Identify which cell holds the provided text, then report its (x, y) central coordinate. 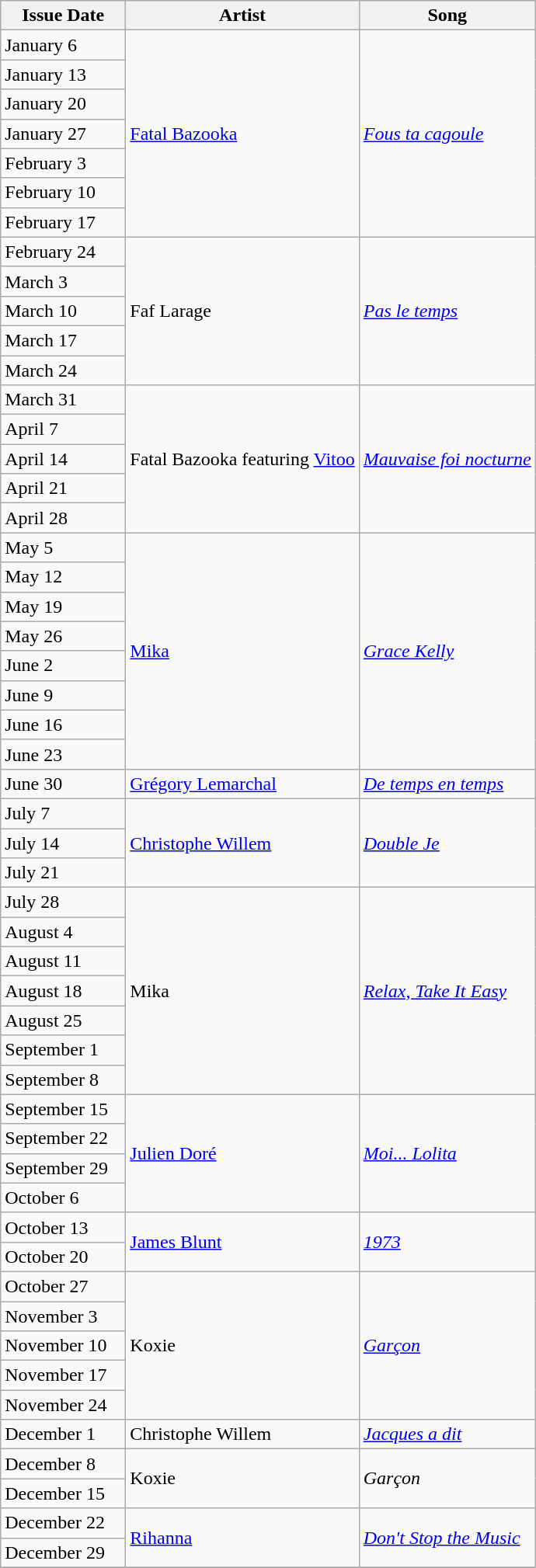
Rihanna (242, 1538)
January 20 (64, 104)
Fous ta cagoule (447, 134)
September 29 (64, 1168)
August 4 (64, 932)
June 30 (64, 784)
May 26 (64, 636)
March 3 (64, 281)
August 18 (64, 991)
Artist (242, 16)
Grégory Lemarchal (242, 784)
Fatal Bazooka featuring Vitoo (242, 459)
March 10 (64, 311)
April 21 (64, 488)
February 3 (64, 163)
January 27 (64, 134)
Mauvaise foi nocturne (447, 459)
July 21 (64, 873)
Grace Kelly (447, 651)
Song (447, 16)
Relax, Take It Easy (447, 991)
James Blunt (242, 1242)
November 10 (64, 1346)
February 24 (64, 252)
June 2 (64, 666)
December 29 (64, 1552)
May 19 (64, 607)
April 14 (64, 459)
De temps en temps (447, 784)
October 27 (64, 1286)
September 22 (64, 1139)
June 16 (64, 725)
December 15 (64, 1493)
February 17 (64, 222)
Pas le temps (447, 311)
March 17 (64, 340)
November 3 (64, 1316)
March 24 (64, 370)
Double Je (447, 843)
December 22 (64, 1523)
Fatal Bazooka (242, 134)
Jacques a dit (447, 1434)
April 7 (64, 429)
Moi... Lolita (447, 1153)
July 7 (64, 813)
Julien Doré (242, 1153)
November 24 (64, 1405)
November 17 (64, 1375)
Issue Date (64, 16)
Don't Stop the Music (447, 1538)
Faf Larage (242, 311)
January 6 (64, 45)
May 5 (64, 548)
July 28 (64, 902)
1973 (447, 1242)
September 1 (64, 1050)
December 1 (64, 1434)
September 8 (64, 1080)
June 23 (64, 754)
May 12 (64, 577)
June 9 (64, 695)
August 11 (64, 961)
October 6 (64, 1198)
February 10 (64, 193)
July 14 (64, 843)
October 13 (64, 1227)
March 31 (64, 400)
December 8 (64, 1464)
April 28 (64, 518)
September 15 (64, 1109)
August 25 (64, 1020)
January 13 (64, 75)
October 20 (64, 1257)
